Locate the cell with the specified text and output its (x, y) center coordinate. 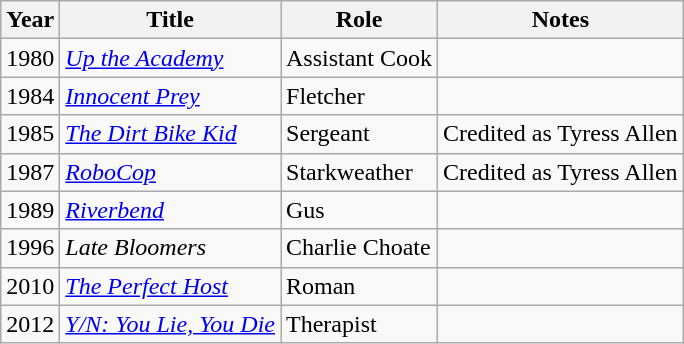
Fletcher (358, 96)
2010 (30, 286)
1989 (30, 210)
Sergeant (358, 134)
The Dirt Bike Kid (170, 134)
Charlie Choate (358, 248)
Assistant Cook (358, 58)
1987 (30, 172)
1984 (30, 96)
1985 (30, 134)
RoboCop (170, 172)
Up the Academy (170, 58)
Starkweather (358, 172)
1980 (30, 58)
Title (170, 20)
Role (358, 20)
Roman (358, 286)
Y/N: You Lie, You Die (170, 324)
Notes (561, 20)
Year (30, 20)
Gus (358, 210)
Innocent Prey (170, 96)
Riverbend (170, 210)
2012 (30, 324)
Late Bloomers (170, 248)
1996 (30, 248)
Therapist (358, 324)
The Perfect Host (170, 286)
